Provide the [X, Y] coordinate of the cell's center where the given text is located.  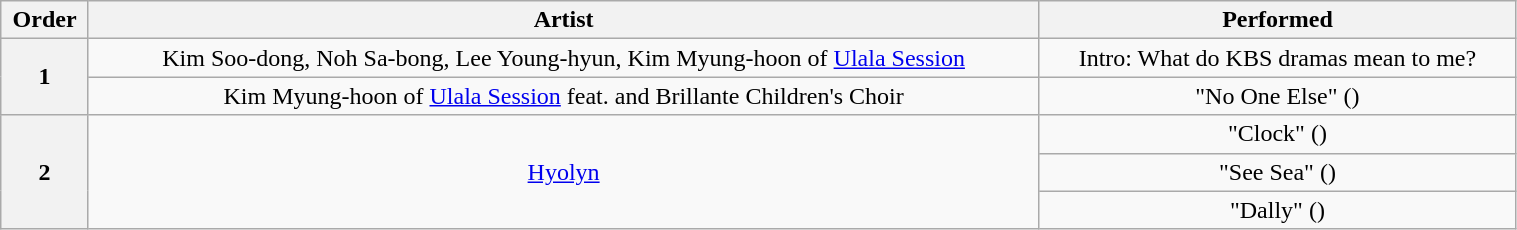
Intro: What do KBS dramas mean to me? [1278, 58]
Artist [563, 20]
Order [45, 20]
"See Sea" () [1278, 172]
Hyolyn [563, 172]
Performed [1278, 20]
Kim Myung-hoon of Ulala Session feat. and Brillante Children's Choir [563, 96]
"Dally" () [1278, 210]
"Clock" () [1278, 134]
Kim Soo-dong, Noh Sa-bong, Lee Young-hyun, Kim Myung-hoon of Ulala Session [563, 58]
2 [45, 172]
1 [45, 77]
"No One Else" () [1278, 96]
